Search for the cell housing the specified text and yield its (x, y) center coordinate. 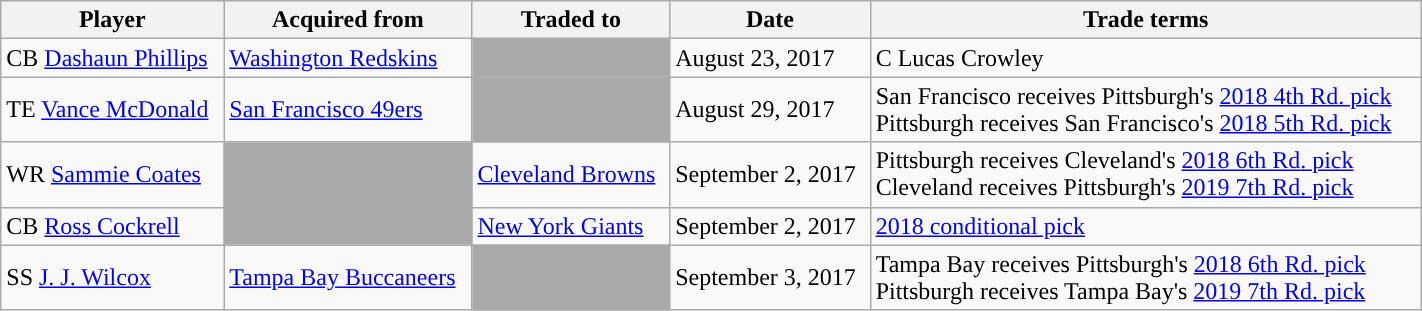
CB Ross Cockrell (112, 226)
SS J. J. Wilcox (112, 278)
TE Vance McDonald (112, 110)
WR Sammie Coates (112, 174)
Traded to (571, 20)
Washington Redskins (348, 58)
Cleveland Browns (571, 174)
Pittsburgh receives Cleveland's 2018 6th Rd. pickCleveland receives Pittsburgh's 2019 7th Rd. pick (1146, 174)
2018 conditional pick (1146, 226)
San Francisco 49ers (348, 110)
August 23, 2017 (770, 58)
Date (770, 20)
CB Dashaun Phillips (112, 58)
September 3, 2017 (770, 278)
Tampa Bay receives Pittsburgh's 2018 6th Rd. pickPittsburgh receives Tampa Bay's 2019 7th Rd. pick (1146, 278)
Trade terms (1146, 20)
Tampa Bay Buccaneers (348, 278)
Player (112, 20)
Acquired from (348, 20)
C Lucas Crowley (1146, 58)
San Francisco receives Pittsburgh's 2018 4th Rd. pickPittsburgh receives San Francisco's 2018 5th Rd. pick (1146, 110)
New York Giants (571, 226)
August 29, 2017 (770, 110)
